Return (x, y) of the center of cell containing provided text 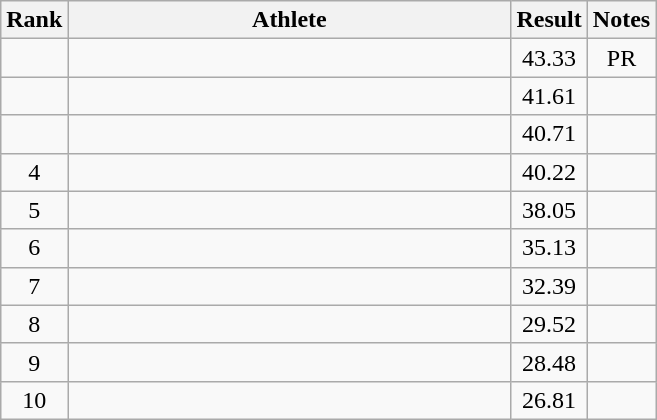
32.39 (549, 286)
Result (549, 20)
6 (34, 248)
43.33 (549, 58)
Notes (621, 20)
40.22 (549, 172)
38.05 (549, 210)
PR (621, 58)
41.61 (549, 96)
5 (34, 210)
Rank (34, 20)
28.48 (549, 362)
40.71 (549, 134)
10 (34, 400)
4 (34, 172)
7 (34, 286)
Athlete (290, 20)
26.81 (549, 400)
29.52 (549, 324)
9 (34, 362)
35.13 (549, 248)
8 (34, 324)
